Return the [X, Y] coordinate for the center point of the cell that contains the specified text.  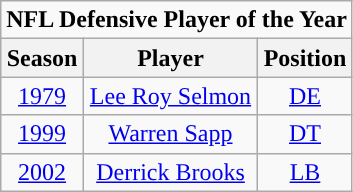
DE [306, 96]
2002 [42, 172]
Lee Roy Selmon [170, 96]
DT [306, 134]
Player [170, 58]
Derrick Brooks [170, 172]
1999 [42, 134]
1979 [42, 96]
Season [42, 58]
LB [306, 172]
Warren Sapp [170, 134]
Position [306, 58]
NFL Defensive Player of the Year [177, 20]
